From the cell containing the given text, extract its center point as [x, y] coordinate. 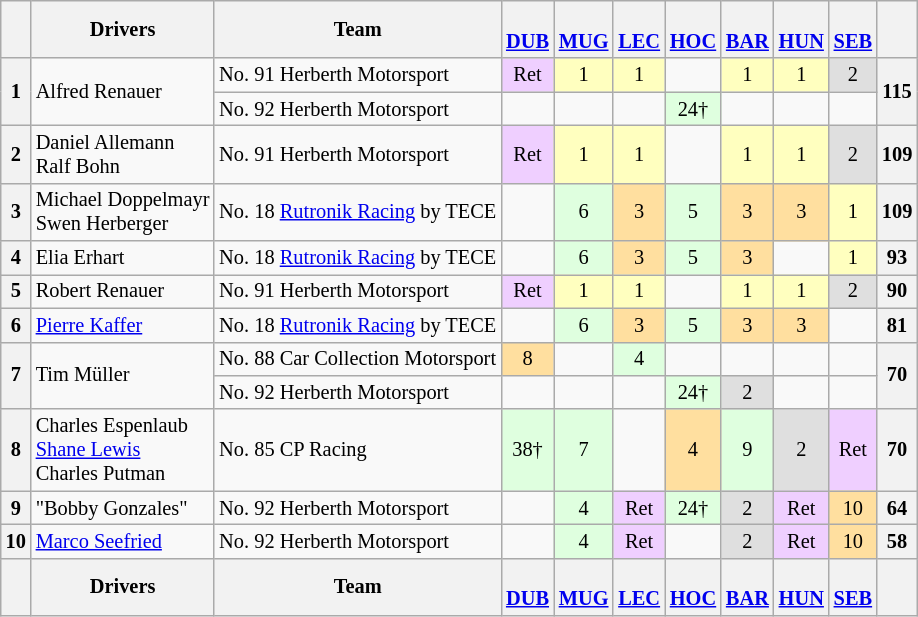
Michael Doppelmayr Swen Herberger [122, 212]
Tim Müller [122, 376]
90 [897, 291]
93 [897, 258]
64 [897, 508]
115 [897, 92]
Daniel Allemann Ralf Bohn [122, 154]
"Bobby Gonzales" [122, 508]
58 [897, 541]
Robert Renauer [122, 291]
Pierre Kaffer [122, 325]
Alfred Renauer [122, 92]
Marco Seefried [122, 541]
No. 88 Car Collection Motorsport [358, 359]
Elia Erhart [122, 258]
38† [528, 450]
No. 85 CP Racing [358, 450]
81 [897, 325]
Charles Espenlaub Shane Lewis Charles Putman [122, 450]
